Capture the cell that displays the provided text and extract its [x, y] central coordinate. 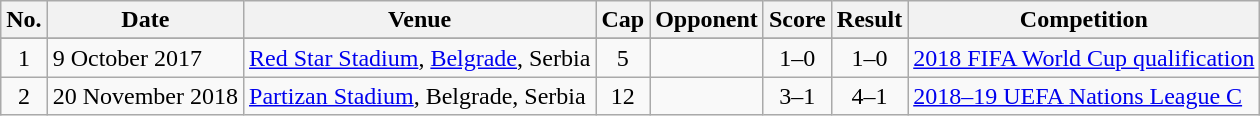
3–1 [797, 96]
5 [623, 58]
2018 FIFA World Cup qualification [1084, 58]
Venue [420, 20]
9 October 2017 [145, 58]
Score [797, 20]
Opponent [707, 20]
4–1 [869, 96]
Cap [623, 20]
No. [24, 20]
Partizan Stadium, Belgrade, Serbia [420, 96]
12 [623, 96]
1 [24, 58]
Red Star Stadium, Belgrade, Serbia [420, 58]
2018–19 UEFA Nations League C [1084, 96]
Date [145, 20]
20 November 2018 [145, 96]
Competition [1084, 20]
Result [869, 20]
2 [24, 96]
